Return (x, y) of the center of cell containing provided text 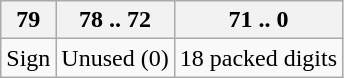
71 .. 0 (258, 20)
Unused (0) (115, 58)
78 .. 72 (115, 20)
Sign (28, 58)
79 (28, 20)
18 packed digits (258, 58)
